Return the (X, Y) coordinate for the center point of the cell that contains the specified text.  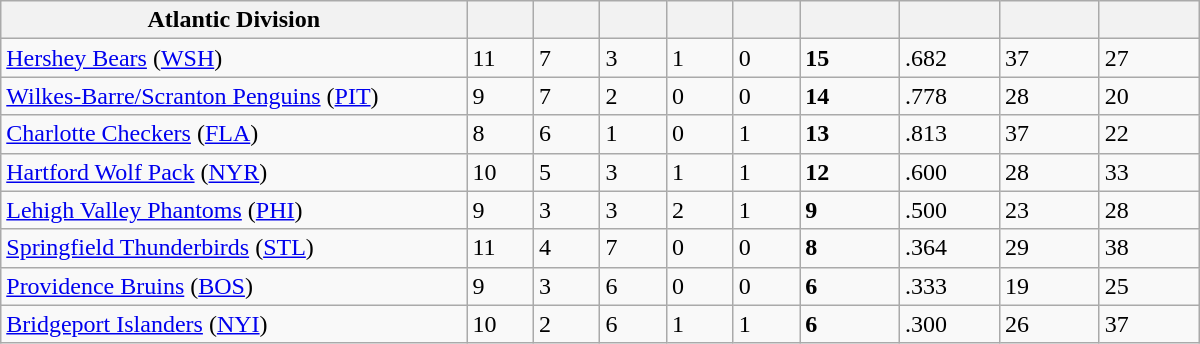
.364 (950, 248)
Springfield Thunderbirds (STL) (234, 248)
Lehigh Valley Phantoms (PHI) (234, 210)
13 (850, 134)
.600 (950, 172)
Hershey Bears (WSH) (234, 58)
Wilkes-Barre/Scranton Penguins (PIT) (234, 96)
12 (850, 172)
22 (1149, 134)
23 (1049, 210)
Atlantic Division (234, 20)
5 (566, 172)
20 (1149, 96)
.300 (950, 324)
14 (850, 96)
33 (1149, 172)
.500 (950, 210)
.778 (950, 96)
.813 (950, 134)
.333 (950, 286)
.682 (950, 58)
19 (1049, 286)
4 (566, 248)
29 (1049, 248)
Hartford Wolf Pack (NYR) (234, 172)
25 (1149, 286)
Bridgeport Islanders (NYI) (234, 324)
26 (1049, 324)
38 (1149, 248)
Charlotte Checkers (FLA) (234, 134)
15 (850, 58)
Providence Bruins (BOS) (234, 286)
27 (1149, 58)
